Identify which cell holds the provided text, then report its [x, y] central coordinate. 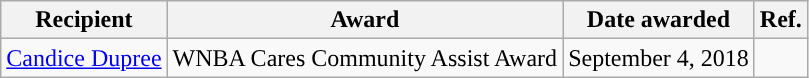
WNBA Cares Community Assist Award [365, 58]
Candice Dupree [84, 58]
Award [365, 20]
Recipient [84, 20]
September 4, 2018 [659, 58]
Date awarded [659, 20]
Ref. [780, 20]
